Capture the cell that displays the provided text and extract its (x, y) central coordinate. 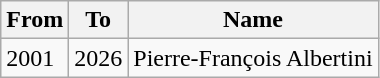
2001 (35, 58)
From (35, 20)
Name (253, 20)
To (98, 20)
2026 (98, 58)
Pierre-François Albertini (253, 58)
